Return the [X, Y] coordinate for the center point of the cell that contains the specified text.  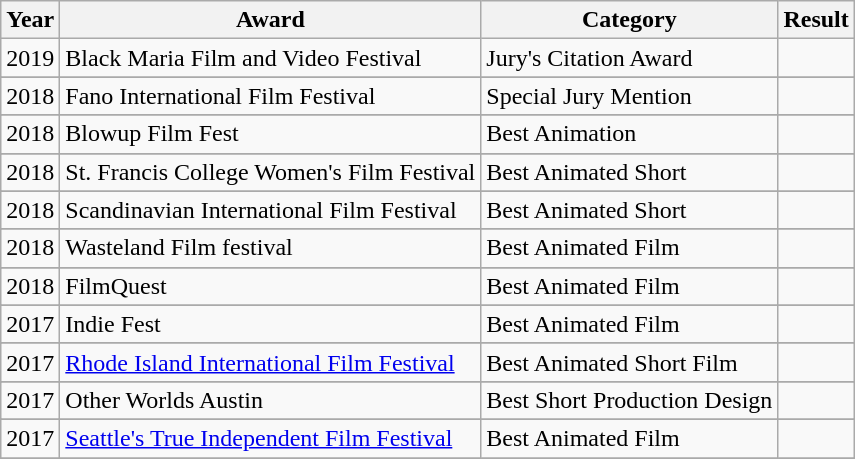
Seattle's True Independent Film Festival [270, 438]
Award [270, 20]
Best Short Production Design [630, 400]
FilmQuest [270, 286]
Black Maria Film and Video Festival [270, 58]
Blowup Film Fest [270, 134]
Indie Fest [270, 324]
Best Animated Short Film [630, 362]
Special Jury Mention [630, 96]
Result [816, 20]
Scandinavian International Film Festival [270, 210]
St. Francis College Women's Film Festival [270, 172]
Rhode Island International Film Festival [270, 362]
Jury's Citation Award [630, 58]
Year [30, 20]
Category [630, 20]
Other Worlds Austin [270, 400]
Fano International Film Festival [270, 96]
2019 [30, 58]
Wasteland Film festival [270, 248]
Best Animation [630, 134]
